Identify which cell holds the provided text, then report its (X, Y) central coordinate. 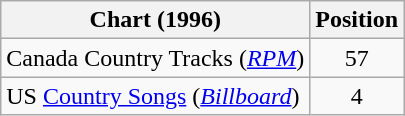
Canada Country Tracks (RPM) (156, 58)
4 (357, 96)
US Country Songs (Billboard) (156, 96)
Position (357, 20)
Chart (1996) (156, 20)
57 (357, 58)
